Provide the (X, Y) coordinate of the cell's center where the given text is located.  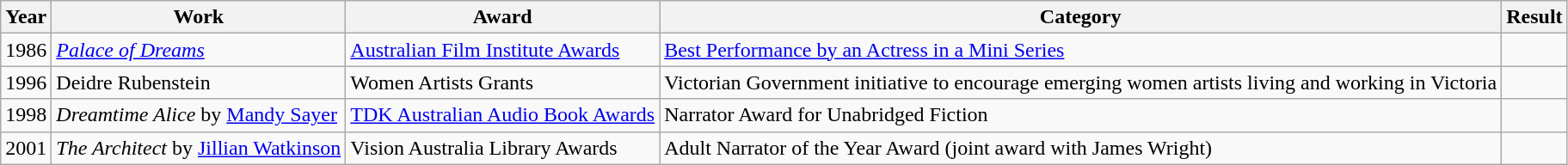
Palace of Dreams (199, 50)
Deidre Rubenstein (199, 82)
Best Performance by an Actress in a Mini Series (1080, 50)
1986 (26, 50)
Dreamtime Alice by Mandy Sayer (199, 115)
1998 (26, 115)
2001 (26, 148)
Category (1080, 17)
Result (1534, 17)
Adult Narrator of the Year Award (joint award with James Wright) (1080, 148)
Work (199, 17)
Victorian Government initiative to encourage emerging women artists living and working in Victoria (1080, 82)
Australian Film Institute Awards (502, 50)
Narrator Award for Unabridged Fiction (1080, 115)
Year (26, 17)
Award (502, 17)
TDK Australian Audio Book Awards (502, 115)
The Architect by Jillian Watkinson (199, 148)
1996 (26, 82)
Women Artists Grants (502, 82)
Vision Australia Library Awards (502, 148)
